Scan for the cell matching the given text and deliver its (X, Y) coordinate at center. 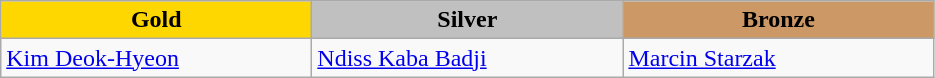
Kim Deok-Hyeon (156, 58)
Marcin Starzak (778, 58)
Ndiss Kaba Badji (468, 58)
Gold (156, 20)
Bronze (778, 20)
Silver (468, 20)
